From the cell containing the given text, extract its center point as [x, y] coordinate. 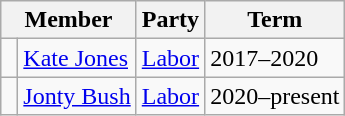
2017–2020 [275, 58]
Term [275, 20]
Party [170, 20]
Kate Jones [77, 58]
Jonty Bush [77, 96]
Member [68, 20]
2020–present [275, 96]
